Locate the cell with the specified text and output its (x, y) center coordinate. 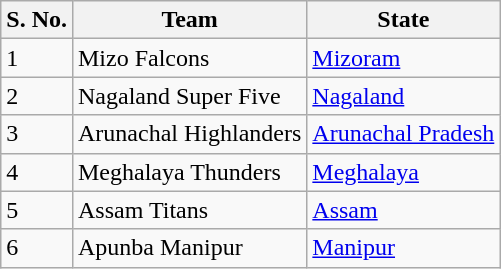
Arunachal Highlanders (189, 134)
Meghalaya Thunders (189, 172)
6 (37, 248)
2 (37, 96)
1 (37, 58)
5 (37, 210)
S. No. (37, 20)
Mizoram (404, 58)
4 (37, 172)
Arunachal Pradesh (404, 134)
Assam (404, 210)
Assam Titans (189, 210)
Team (189, 20)
State (404, 20)
Nagaland Super Five (189, 96)
Meghalaya (404, 172)
3 (37, 134)
Mizo Falcons (189, 58)
Nagaland (404, 96)
Apunba Manipur (189, 248)
Manipur (404, 248)
